Pinpoint the cell where the given text exists, returning its (X, Y) midpoint coordinate. 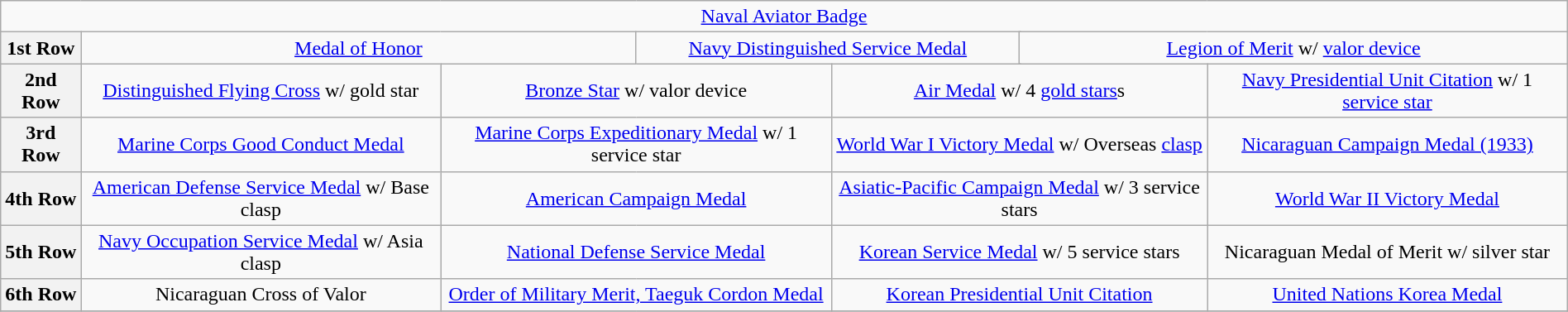
World War II Victory Medal (1388, 199)
Marine Corps Expeditionary Medal w/ 1 service star (637, 144)
3rd Row (41, 144)
Order of Military Merit, Taeguk Cordon Medal (637, 295)
World War I Victory Medal w/ Overseas clasp (1019, 144)
1st Row (41, 48)
Nicaraguan Medal of Merit w/ silver star (1388, 252)
Navy Occupation Service Medal w/ Asia clasp (261, 252)
Marine Corps Good Conduct Medal (261, 144)
Korean Presidential Unit Citation (1019, 295)
2nd Row (41, 91)
4th Row (41, 199)
Nicaraguan Cross of Valor (261, 295)
American Campaign Medal (637, 199)
Legion of Merit w/ valor device (1293, 48)
Medal of Honor (359, 48)
6th Row (41, 295)
Navy Presidential Unit Citation w/ 1 service star (1388, 91)
National Defense Service Medal (637, 252)
Naval Aviator Badge (784, 17)
5th Row (41, 252)
Bronze Star w/ valor device (637, 91)
Air Medal w/ 4 gold starss (1019, 91)
American Defense Service Medal w/ Base clasp (261, 199)
Navy Distinguished Service Medal (828, 48)
Distinguished Flying Cross w/ gold star (261, 91)
Asiatic-Pacific Campaign Medal w/ 3 service stars (1019, 199)
United Nations Korea Medal (1388, 295)
Korean Service Medal w/ 5 service stars (1019, 252)
Nicaraguan Campaign Medal (1933) (1388, 144)
